Extract the (x, y) coordinate from the center of the cell holding the provided text.  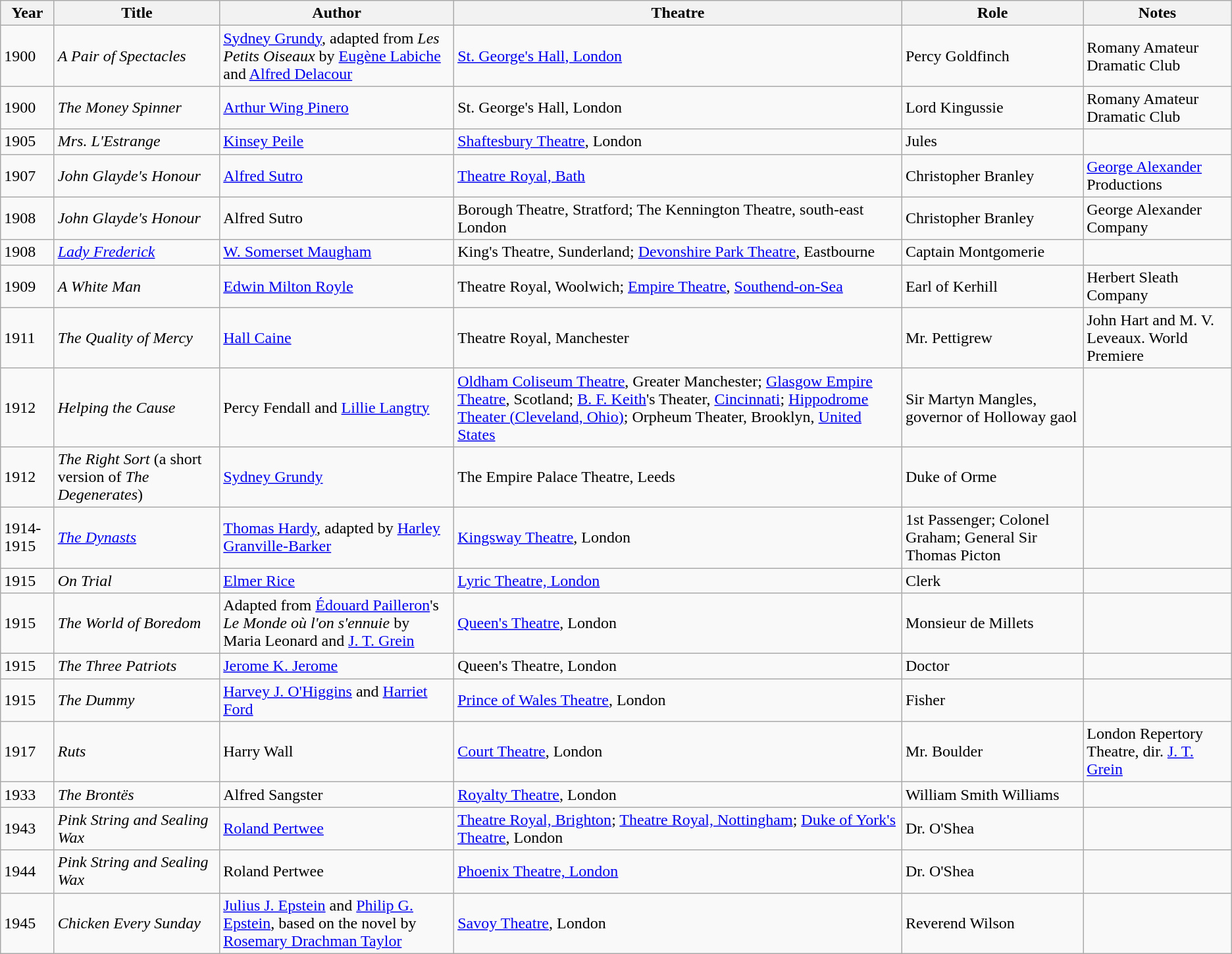
Title (137, 13)
A Pair of Spectacles (137, 56)
Kingsway Theatre, London (678, 537)
Earl of Kerhill (992, 286)
Ruts (137, 752)
A White Man (137, 286)
Reverend Wilson (992, 923)
Royalty Theatre, London (678, 795)
Chicken Every Sunday (137, 923)
1943 (28, 828)
Duke of Orme (992, 477)
Jerome K. Jerome (337, 666)
Year (28, 13)
William Smith Williams (992, 795)
Theatre Royal, Woolwich; Empire Theatre, Southend-on-Sea (678, 286)
Edwin Milton Royle (337, 286)
Author (337, 13)
Fisher (992, 701)
1907 (28, 175)
George Alexander Productions (1158, 175)
The Right Sort (a short version of The Degenerates) (137, 477)
Kinsey Peile (337, 142)
Lord Kingussie (992, 108)
Shaftesbury Theatre, London (678, 142)
Mr. Pettigrew (992, 338)
Doctor (992, 666)
Sydney Grundy, adapted from Les Petits Oiseaux by Eugène Labiche and Alfred Delacour (337, 56)
Role (992, 13)
Arthur Wing Pinero (337, 108)
London Repertory Theatre, dir. J. T. Grein (1158, 752)
1st Passenger; Colonel Graham; General Sir Thomas Picton (992, 537)
Sydney Grundy (337, 477)
Phoenix Theatre, London (678, 872)
1945 (28, 923)
Mrs. L'Estrange (137, 142)
Harry Wall (337, 752)
Julius J. Epstein and Philip G. Epstein, based on the novel by Rosemary Drachman Taylor (337, 923)
Lyric Theatre, London (678, 580)
The Money Spinner (137, 108)
The World of Boredom (137, 623)
Adapted from Édouard Pailleron's Le Monde où l'on s'ennuie by Maria Leonard and J. T. Grein (337, 623)
Lady Frederick (137, 252)
1944 (28, 872)
Theatre Royal, Brighton; Theatre Royal, Nottingham; Duke of York's Theatre, London (678, 828)
Percy Fendall and Lillie Langtry (337, 407)
Hall Caine (337, 338)
Elmer Rice (337, 580)
Prince of Wales Theatre, London (678, 701)
1914-1915 (28, 537)
Captain Montgomerie (992, 252)
Mr. Boulder (992, 752)
Notes (1158, 13)
Monsieur de Millets (992, 623)
The Dummy (137, 701)
Herbert Sleath Company (1158, 286)
Percy Goldfinch (992, 56)
Thomas Hardy, adapted by Harley Granville-Barker (337, 537)
The Quality of Mercy (137, 338)
1917 (28, 752)
Theatre (678, 13)
1911 (28, 338)
The Three Patriots (137, 666)
King's Theatre, Sunderland; Devonshire Park Theatre, Eastbourne (678, 252)
John Hart and M. V. Leveaux. World Premiere (1158, 338)
W. Somerset Maugham (337, 252)
Theatre Royal, Bath (678, 175)
1933 (28, 795)
Alfred Sangster (337, 795)
Borough Theatre, Stratford; The Kennington Theatre, south-east London (678, 219)
Savoy Theatre, London (678, 923)
1905 (28, 142)
Clerk (992, 580)
The Empire Palace Theatre, Leeds (678, 477)
Theatre Royal, Manchester (678, 338)
Jules (992, 142)
The Brontës (137, 795)
Harvey J. O'Higgins and Harriet Ford (337, 701)
Helping the Cause (137, 407)
1909 (28, 286)
George Alexander Company (1158, 219)
Court Theatre, London (678, 752)
On Trial (137, 580)
Sir Martyn Mangles, governor of Holloway gaol (992, 407)
The Dynasts (137, 537)
